For the text-containing cell, return its midpoint in (x, y) coordinate format. 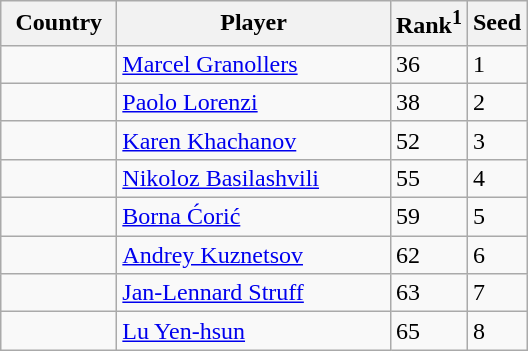
62 (428, 255)
5 (496, 217)
Marcel Granollers (254, 64)
36 (428, 64)
59 (428, 217)
1 (496, 64)
Seed (496, 24)
4 (496, 178)
63 (428, 293)
65 (428, 331)
Country (59, 24)
52 (428, 140)
Nikoloz Basilashvili (254, 178)
38 (428, 102)
Jan-Lennard Struff (254, 293)
7 (496, 293)
Lu Yen-hsun (254, 331)
Player (254, 24)
55 (428, 178)
6 (496, 255)
3 (496, 140)
Rank1 (428, 24)
Paolo Lorenzi (254, 102)
Karen Khachanov (254, 140)
Borna Ćorić (254, 217)
8 (496, 331)
Andrey Kuznetsov (254, 255)
2 (496, 102)
